Search for the cell housing the specified text and yield its [x, y] center coordinate. 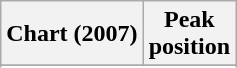
Chart (2007) [72, 34]
Peakposition [189, 34]
